Output the (X, Y) coordinate of the center of the cell containing the given text.  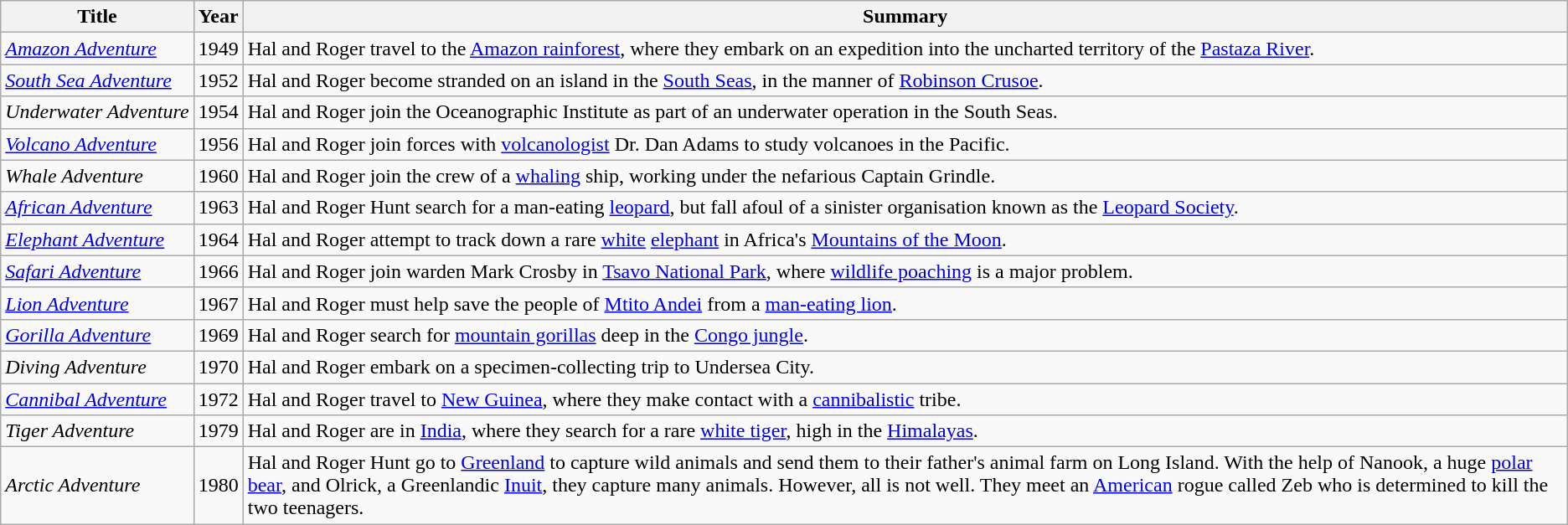
1956 (218, 144)
South Sea Adventure (97, 80)
Volcano Adventure (97, 144)
Hal and Roger Hunt search for a man-eating leopard, but fall afoul of a sinister organisation known as the Leopard Society. (905, 208)
1954 (218, 112)
1960 (218, 176)
Arctic Adventure (97, 486)
Whale Adventure (97, 176)
1963 (218, 208)
Summary (905, 17)
Elephant Adventure (97, 239)
African Adventure (97, 208)
Hal and Roger embark on a specimen-collecting trip to Undersea City. (905, 367)
Diving Adventure (97, 367)
1980 (218, 486)
Hal and Roger attempt to track down a rare white elephant in Africa's Mountains of the Moon. (905, 239)
Safari Adventure (97, 271)
Cannibal Adventure (97, 399)
Year (218, 17)
Hal and Roger become stranded on an island in the South Seas, in the manner of Robinson Crusoe. (905, 80)
1952 (218, 80)
Gorilla Adventure (97, 335)
Underwater Adventure (97, 112)
Hal and Roger join forces with volcanologist Dr. Dan Adams to study volcanoes in the Pacific. (905, 144)
Hal and Roger travel to the Amazon rainforest, where they embark on an expedition into the uncharted territory of the Pastaza River. (905, 49)
1970 (218, 367)
Title (97, 17)
1972 (218, 399)
Lion Adventure (97, 303)
1966 (218, 271)
Hal and Roger search for mountain gorillas deep in the Congo jungle. (905, 335)
1949 (218, 49)
1979 (218, 431)
Amazon Adventure (97, 49)
Hal and Roger join the crew of a whaling ship, working under the nefarious Captain Grindle. (905, 176)
Hal and Roger join warden Mark Crosby in Tsavo National Park, where wildlife poaching is a major problem. (905, 271)
1964 (218, 239)
1967 (218, 303)
1969 (218, 335)
Tiger Adventure (97, 431)
Hal and Roger join the Oceanographic Institute as part of an underwater operation in the South Seas. (905, 112)
Hal and Roger are in India, where they search for a rare white tiger, high in the Himalayas. (905, 431)
Hal and Roger must help save the people of Mtito Andei from a man-eating lion. (905, 303)
Hal and Roger travel to New Guinea, where they make contact with a cannibalistic tribe. (905, 399)
